Search for the cell housing the specified text and yield its [X, Y] center coordinate. 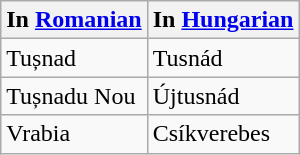
Tușnadu Nou [74, 96]
Tusnád [223, 58]
Csíkverebes [223, 134]
In Romanian [74, 20]
In Hungarian [223, 20]
Vrabia [74, 134]
Tușnad [74, 58]
Újtusnád [223, 96]
